Find where the given text appears and provide that cell's center as [X, Y] coordinate. 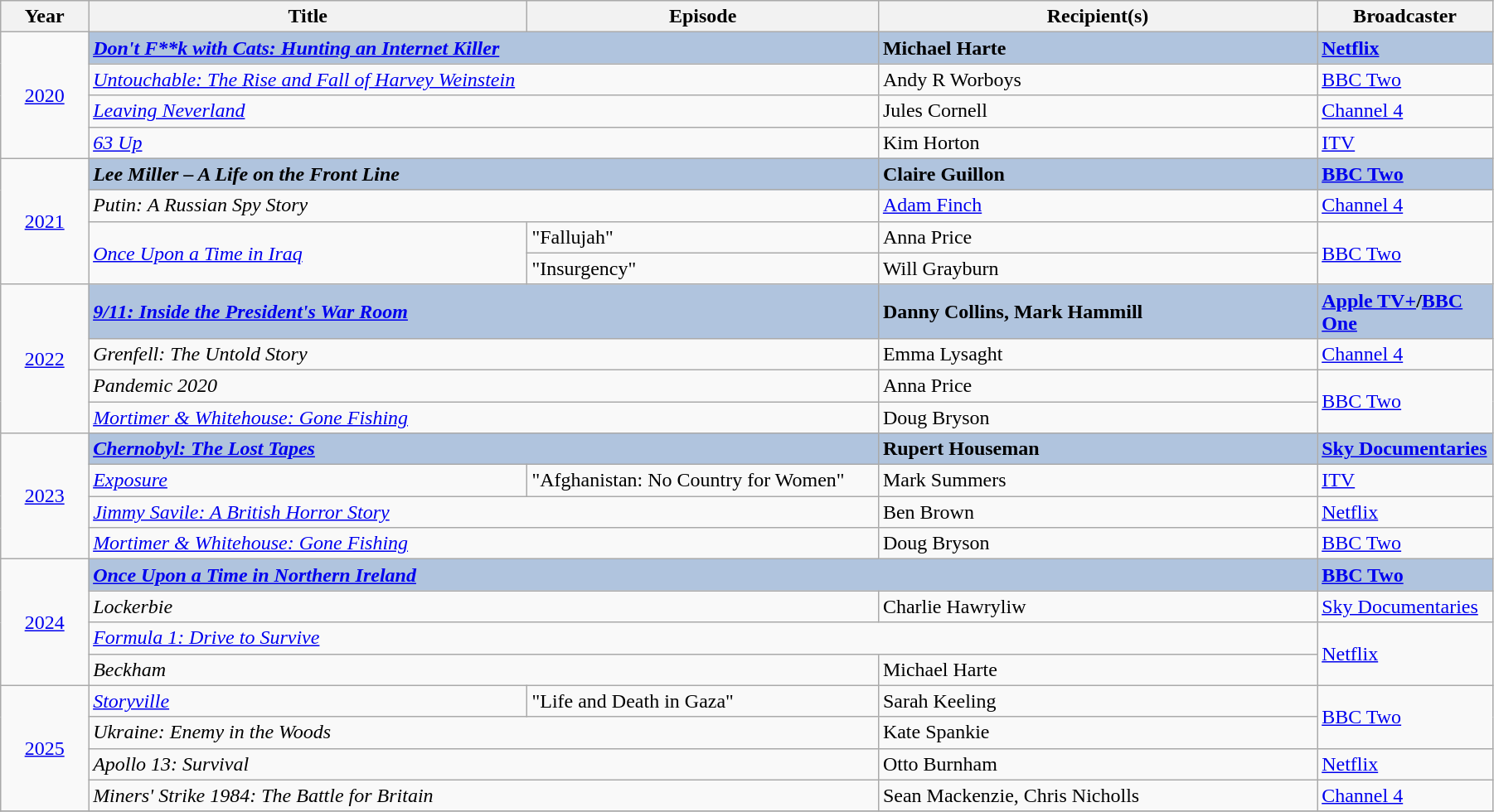
Exposure [308, 481]
"Life and Death in Gaza" [703, 701]
Ben Brown [1098, 512]
Mark Summers [1098, 481]
Claire Guillon [1098, 174]
Kim Horton [1098, 143]
9/11: Inside the President's War Room [484, 312]
Don't F**k with Cats: Hunting an Internet Killer [484, 48]
Jimmy Savile: A British Horror Story [484, 512]
Will Grayburn [1098, 268]
Adam Finch [1098, 205]
2023 [45, 496]
Beckham [484, 669]
Lockerbie [484, 607]
Otto Burnham [1098, 764]
Formula 1: Drive to Survive [703, 638]
Storyville [308, 701]
2025 [45, 748]
Episode [703, 17]
Recipient(s) [1098, 17]
Kate Spankie [1098, 732]
Leaving Neverland [484, 111]
Miners' Strike 1984: The Battle for Britain [484, 795]
Charlie Hawryliw [1098, 607]
Chernobyl: The Lost Tapes [484, 449]
63 Up [484, 143]
Pandemic 2020 [484, 385]
Untouchable: The Rise and Fall of Harvey Weinstein [484, 80]
Danny Collins, Mark Hammill [1098, 312]
Ukraine: Enemy in the Woods [484, 732]
Once Upon a Time in Iraq [308, 253]
Grenfell: The Untold Story [484, 354]
"Afghanistan: No Country for Women" [703, 481]
Apollo 13: Survival [484, 764]
Putin: A Russian Spy Story [484, 205]
"Insurgency" [703, 268]
Sarah Keeling [1098, 701]
Broadcaster [1405, 17]
Year [45, 17]
Emma Lysaght [1098, 354]
Title [308, 17]
Once Upon a Time in Northern Ireland [703, 575]
2022 [45, 358]
2020 [45, 95]
Sean Mackenzie, Chris Nicholls [1098, 795]
Andy R Worboys [1098, 80]
Lee Miller – A Life on the Front Line [484, 174]
2021 [45, 221]
"Fallujah" [703, 237]
Jules Cornell [1098, 111]
Apple TV+/BBC One [1405, 312]
2024 [45, 622]
Rupert Houseman [1098, 449]
